Detect which cell encompasses the target text, then output its [x, y] center coordinate. 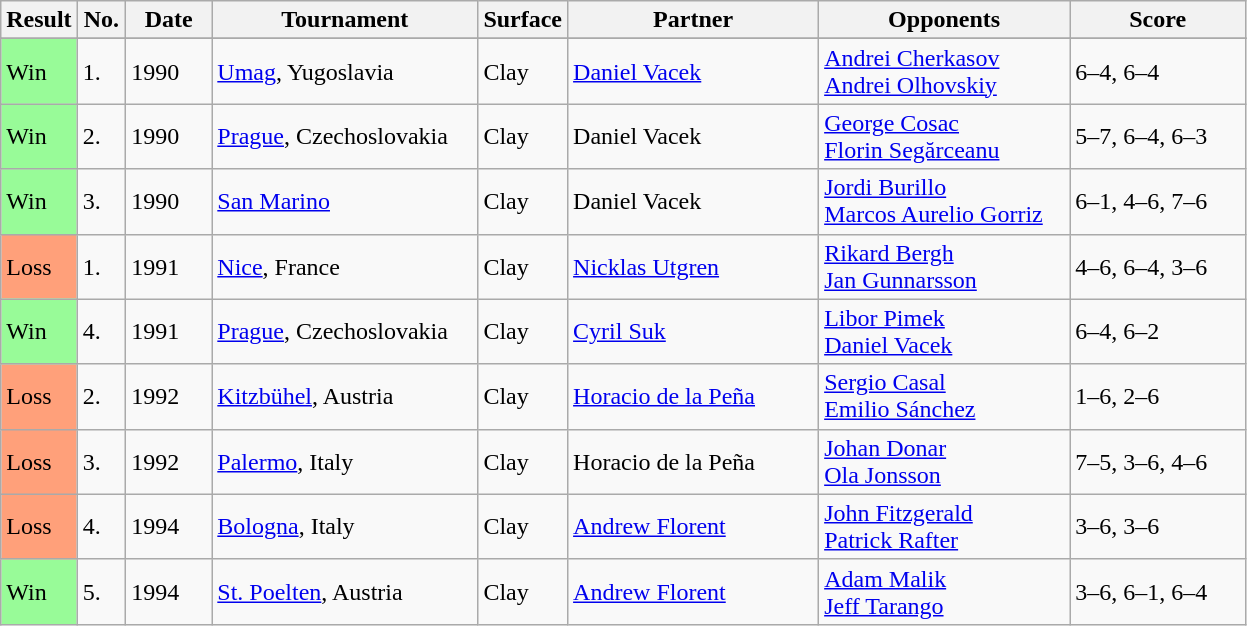
3–6, 6–1, 6–4 [1158, 592]
6–1, 4–6, 7–6 [1158, 202]
5. [102, 592]
Jordi Burillo Marcos Aurelio Gorriz [944, 202]
4–6, 6–4, 3–6 [1158, 266]
Umag, Yugoslavia [345, 72]
Adam Malik Jeff Tarango [944, 592]
Nice, France [345, 266]
5–7, 6–4, 6–3 [1158, 136]
John Fitzgerald Patrick Rafter [944, 526]
Johan Donar Ola Jonsson [944, 462]
1–6, 2–6 [1158, 396]
Andrei Cherkasov Andrei Olhovskiy [944, 72]
Partner [694, 20]
6–4, 6–4 [1158, 72]
Sergio Casal Emilio Sánchez [944, 396]
No. [102, 20]
Opponents [944, 20]
7–5, 3–6, 4–6 [1158, 462]
Date [169, 20]
Nicklas Utgren [694, 266]
3–6, 3–6 [1158, 526]
Result [39, 20]
Palermo, Italy [345, 462]
Score [1158, 20]
Libor Pimek Daniel Vacek [944, 332]
Bologna, Italy [345, 526]
Kitzbühel, Austria [345, 396]
Cyril Suk [694, 332]
Tournament [345, 20]
St. Poelten, Austria [345, 592]
6–4, 6–2 [1158, 332]
San Marino [345, 202]
Surface [523, 20]
George Cosac Florin Segărceanu [944, 136]
Rikard Bergh Jan Gunnarsson [944, 266]
